Find where the given text appears and provide that cell's center as [X, Y] coordinate. 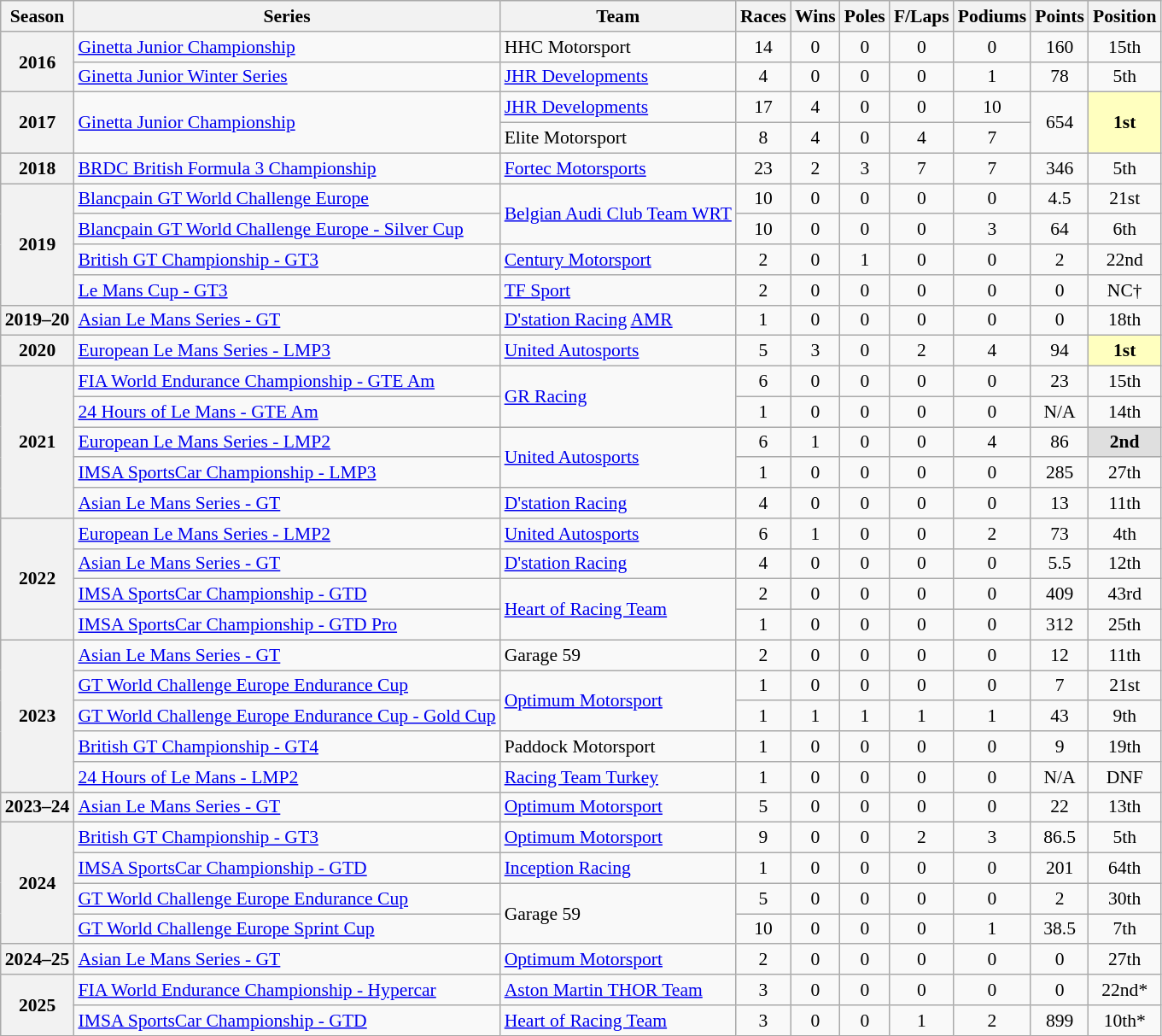
24 Hours of Le Mans - LMP2 [287, 777]
7th [1124, 929]
64th [1124, 869]
17 [763, 108]
GT World Challenge Europe Sprint Cup [287, 929]
2022 [38, 579]
2021 [38, 442]
TF Sport [618, 290]
Blancpain GT World Challenge Europe [287, 199]
38.5 [1060, 929]
2024 [38, 883]
IMSA SportsCar Championship - GTD Pro [287, 625]
2019 [38, 244]
312 [1060, 625]
2024–25 [38, 960]
FIA World Endurance Championship - Hypercar [287, 990]
2023–24 [38, 807]
24 Hours of Le Mans - GTE Am [287, 412]
13 [1060, 503]
European Le Mans Series - LMP3 [287, 351]
22nd [1124, 260]
14 [763, 47]
F/Laps [922, 16]
4.5 [1060, 199]
6th [1124, 230]
346 [1060, 168]
9th [1124, 717]
2023 [38, 716]
43 [1060, 717]
13th [1124, 807]
2018 [38, 168]
Wins [815, 16]
IMSA SportsCar Championship - LMP3 [287, 473]
Points [1060, 16]
Le Mans Cup - GT3 [287, 290]
Ginetta Junior Winter Series [287, 77]
HHC Motorsport [618, 47]
FIA World Endurance Championship - GTE Am [287, 382]
64 [1060, 230]
25th [1124, 625]
409 [1060, 594]
Elite Motorsport [618, 138]
Races [763, 16]
2025 [38, 1004]
DNF [1124, 777]
Racing Team Turkey [618, 777]
2nd [1124, 442]
160 [1060, 47]
Aston Martin THOR Team [618, 990]
NC† [1124, 290]
Fortec Motorsports [618, 168]
12th [1124, 564]
10th* [1124, 1021]
73 [1060, 534]
285 [1060, 473]
86.5 [1060, 838]
Podiums [992, 16]
Paddock Motorsport [618, 746]
2016 [38, 61]
12 [1060, 655]
30th [1124, 898]
22 [1060, 807]
Century Motorsport [618, 260]
Inception Racing [618, 869]
Team [618, 16]
GR Racing [618, 396]
2017 [38, 123]
43rd [1124, 594]
94 [1060, 351]
Poles [865, 16]
Belgian Audi Club Team WRT [618, 214]
Season [38, 16]
19th [1124, 746]
8 [763, 138]
BRDC British Formula 3 Championship [287, 168]
78 [1060, 77]
Series [287, 16]
4th [1124, 534]
GT World Challenge Europe Endurance Cup - Gold Cup [287, 717]
2020 [38, 351]
2019–20 [38, 320]
14th [1124, 412]
Position [1124, 16]
899 [1060, 1021]
654 [1060, 123]
201 [1060, 869]
Blancpain GT World Challenge Europe - Silver Cup [287, 230]
18th [1124, 320]
British GT Championship - GT4 [287, 746]
5.5 [1060, 564]
86 [1060, 442]
22nd* [1124, 990]
D'station Racing AMR [618, 320]
